Scan for the cell matching the given text and deliver its (X, Y) coordinate at center. 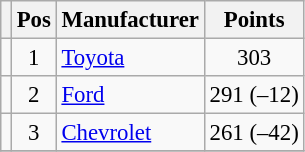
1 (34, 58)
Points (254, 20)
Toyota (130, 58)
291 (–12) (254, 95)
Manufacturer (130, 20)
Ford (130, 95)
261 (–42) (254, 133)
3 (34, 133)
2 (34, 95)
Chevrolet (130, 133)
303 (254, 58)
Pos (34, 20)
